For the text-containing cell, return its midpoint in (x, y) coordinate format. 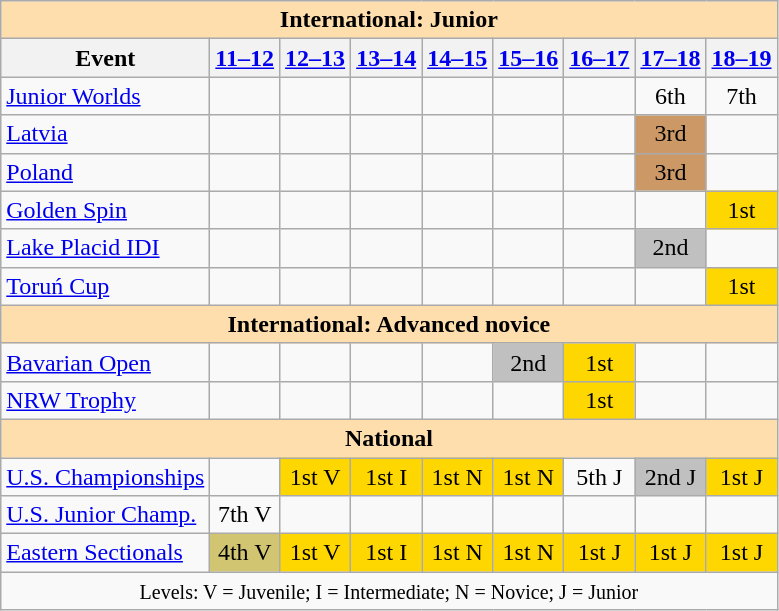
Golden Spin (106, 210)
Lake Placid IDI (106, 248)
17–18 (670, 58)
Poland (106, 172)
13–14 (386, 58)
2nd J (670, 477)
7th V (245, 515)
16–17 (600, 58)
U.S. Junior Champ. (106, 515)
15–16 (528, 58)
6th (670, 96)
Eastern Sectionals (106, 553)
NRW Trophy (106, 400)
Latvia (106, 134)
18–19 (742, 58)
Junior Worlds (106, 96)
4th V (245, 553)
National (389, 438)
International: Junior (389, 20)
Event (106, 58)
5th J (600, 477)
U.S. Championships (106, 477)
11–12 (245, 58)
12–13 (316, 58)
Levels: V = Juvenile; I = Intermediate; N = Novice; J = Junior (389, 591)
Toruń Cup (106, 286)
International: Advanced novice (389, 324)
Bavarian Open (106, 362)
7th (742, 96)
14–15 (458, 58)
